Return (x, y) of the center of cell containing provided text 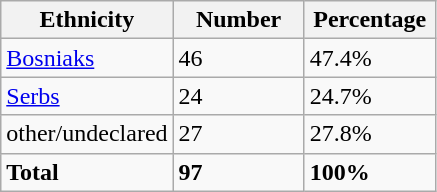
27.8% (370, 134)
Number (238, 20)
24 (238, 96)
Ethnicity (87, 20)
100% (370, 172)
47.4% (370, 58)
24.7% (370, 96)
Bosniaks (87, 58)
Total (87, 172)
46 (238, 58)
other/undeclared (87, 134)
Percentage (370, 20)
27 (238, 134)
97 (238, 172)
Serbs (87, 96)
